Return [x, y] of the center of cell containing provided text 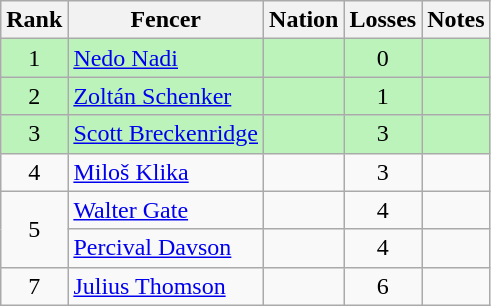
Miloš Klika [166, 172]
Fencer [166, 20]
7 [34, 286]
Percival Davson [166, 248]
Notes [456, 20]
Nedo Nadi [166, 58]
0 [383, 58]
Zoltán Schenker [166, 96]
Walter Gate [166, 210]
5 [34, 229]
Losses [383, 20]
Rank [34, 20]
Scott Breckenridge [166, 134]
2 [34, 96]
Nation [304, 20]
Julius Thomson [166, 286]
6 [383, 286]
